Return the [x, y] coordinate for the center point of the cell that contains the specified text.  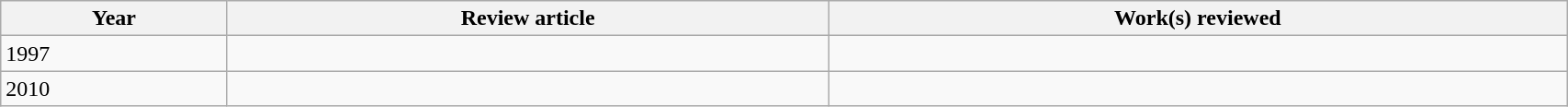
Year [114, 18]
1997 [114, 53]
Review article [527, 18]
2010 [114, 89]
Work(s) reviewed [1198, 18]
